Return the [x, y] coordinate for the center point of the cell that contains the specified text.  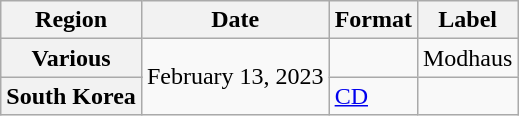
Region [72, 20]
CD [373, 96]
February 13, 2023 [235, 77]
Label [467, 20]
Format [373, 20]
Modhaus [467, 58]
Date [235, 20]
Various [72, 58]
South Korea [72, 96]
